Return [x, y] of the center of cell containing provided text 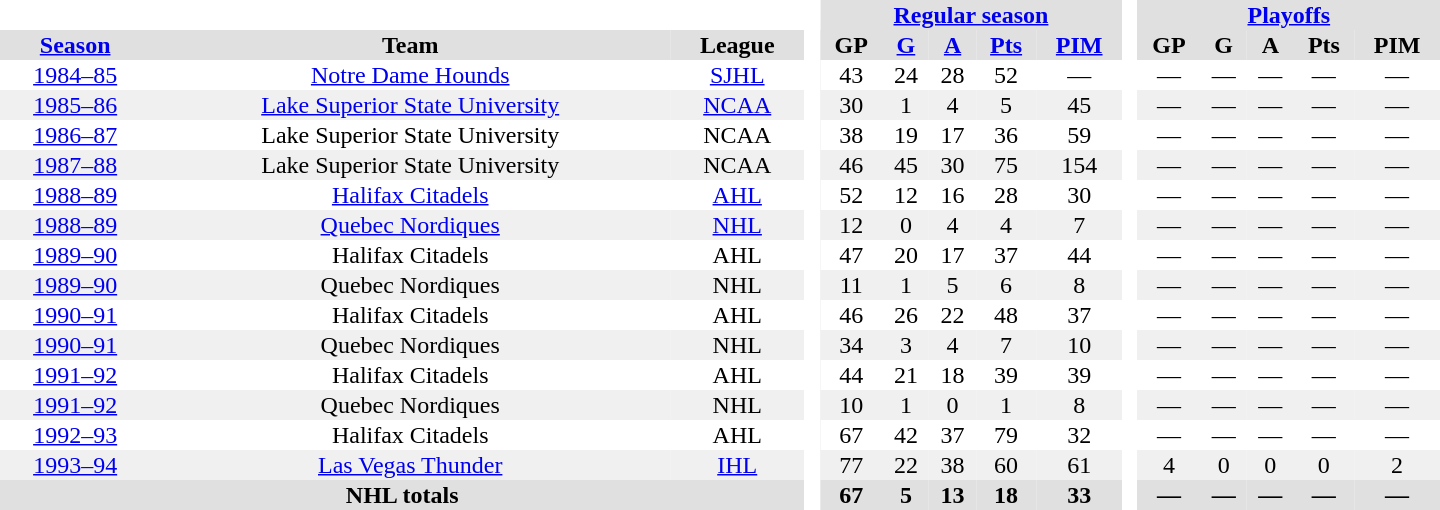
League [737, 45]
48 [1006, 315]
1993–94 [75, 465]
21 [906, 375]
32 [1079, 435]
61 [1079, 465]
154 [1079, 165]
6 [1006, 285]
IHL [737, 465]
42 [906, 435]
60 [1006, 465]
1985–86 [75, 105]
75 [1006, 165]
36 [1006, 135]
24 [906, 75]
Regular season [971, 15]
3 [906, 345]
77 [852, 465]
26 [906, 315]
1987–88 [75, 165]
Notre Dame Hounds [410, 75]
43 [852, 75]
59 [1079, 135]
34 [852, 345]
16 [952, 195]
79 [1006, 435]
20 [906, 255]
33 [1079, 495]
19 [906, 135]
1984–85 [75, 75]
13 [952, 495]
2 [1397, 465]
11 [852, 285]
Las Vegas Thunder [410, 465]
NHL totals [402, 495]
Playoffs [1289, 15]
Season [75, 45]
Team [410, 45]
1986–87 [75, 135]
47 [852, 255]
SJHL [737, 75]
1992–93 [75, 435]
